From the cell containing the given text, extract its center point as [X, Y] coordinate. 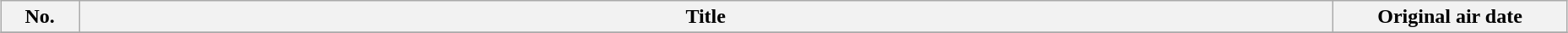
Original air date [1450, 17]
Title [706, 17]
No. [41, 17]
